Capture the cell that displays the provided text and extract its (x, y) central coordinate. 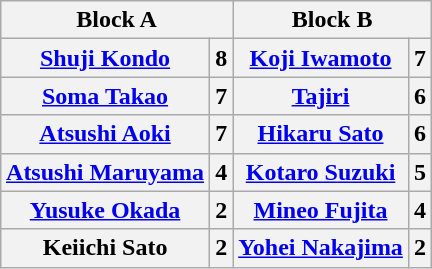
Koji Iwamoto (321, 58)
Block B (332, 20)
Keiichi Sato (106, 248)
Yohei Nakajima (321, 248)
Hikaru Sato (321, 134)
Yusuke Okada (106, 210)
Block A (117, 20)
Kotaro Suzuki (321, 172)
Atsushi Maruyama (106, 172)
Soma Takao (106, 96)
Shuji Kondo (106, 58)
Tajiri (321, 96)
Mineo Fujita (321, 210)
5 (420, 172)
Atsushi Aoki (106, 134)
8 (222, 58)
